Return [X, Y] of the center of cell containing provided text 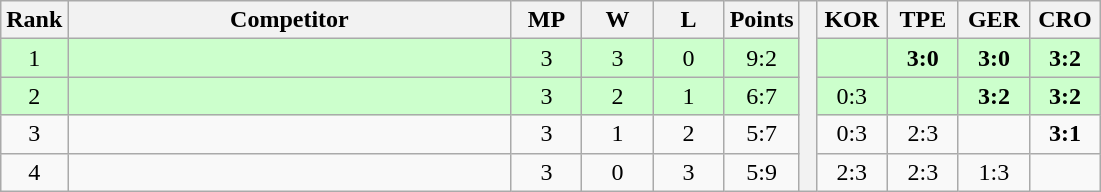
MP [546, 20]
W [618, 20]
9:2 [762, 58]
Points [762, 20]
L [688, 20]
4 [34, 172]
1:3 [994, 172]
3:1 [1064, 134]
KOR [852, 20]
Competitor [290, 20]
GER [994, 20]
5:9 [762, 172]
Rank [34, 20]
CRO [1064, 20]
TPE [922, 20]
6:7 [762, 96]
5:7 [762, 134]
